Extract the (X, Y) coordinate from the center of the cell holding the provided text.  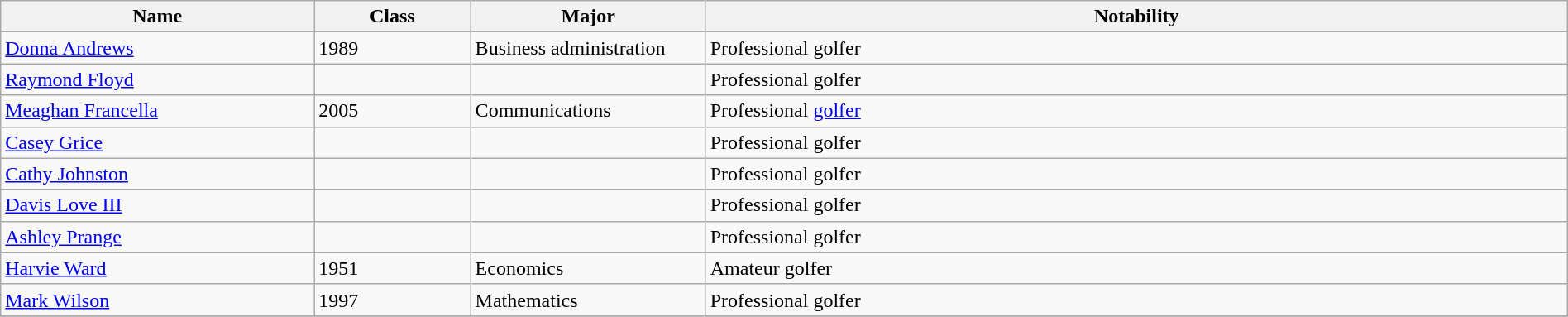
Donna Andrews (157, 48)
Communications (588, 111)
Ashley Prange (157, 237)
Amateur golfer (1136, 268)
Davis Love III (157, 205)
Economics (588, 268)
Major (588, 17)
Cathy Johnston (157, 174)
Meaghan Francella (157, 111)
1951 (392, 268)
Business administration (588, 48)
Name (157, 17)
Class (392, 17)
Casey Grice (157, 142)
Notability (1136, 17)
1989 (392, 48)
Mathematics (588, 300)
1997 (392, 300)
2005 (392, 111)
Mark Wilson (157, 300)
Raymond Floyd (157, 79)
Harvie Ward (157, 268)
